Search for the cell housing the specified text and yield its (X, Y) center coordinate. 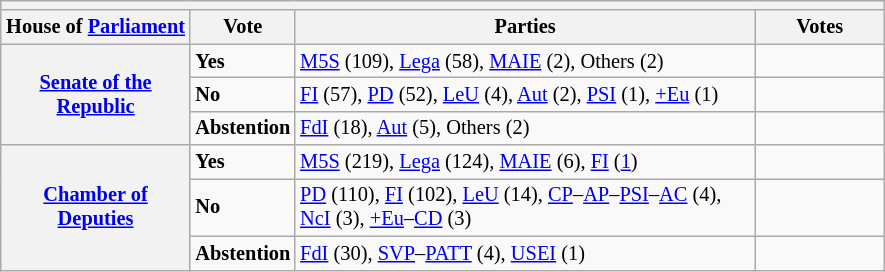
M5S (109), Lega (58), MAIE (2), Others (2) (525, 61)
Votes (820, 27)
House of Parliament (96, 27)
M5S (219), Lega (124), MAIE (6), FI (1) (525, 162)
Chamber of Deputies (96, 208)
FdI (30), SVP–PATT (4), USEI (1) (525, 253)
Vote (242, 27)
PD (110), FI (102), LeU (14), CP–AP–PSI–AC (4), NcI (3), +Eu–CD (3) (525, 207)
FdI (18), Aut (5), Others (2) (525, 128)
Parties (525, 27)
Senate of the Republic (96, 94)
FI (57), PD (52), LeU (4), Aut (2), PSI (1), +Eu (1) (525, 94)
